Find where the given text appears and provide that cell's center as [x, y] coordinate. 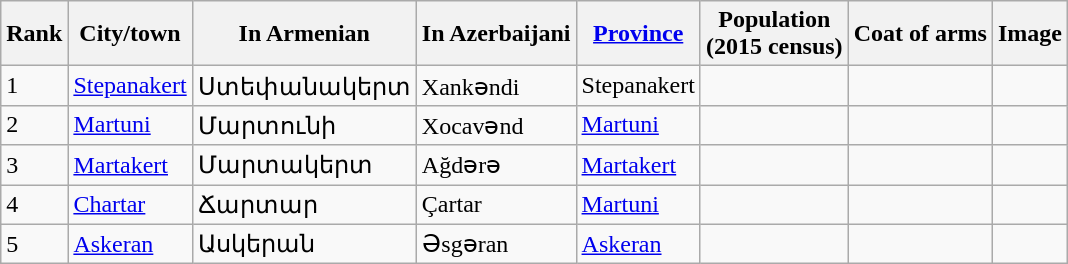
Province [638, 34]
Ճարտար [304, 204]
3 [34, 165]
In Azerbaijani [496, 34]
1 [34, 86]
Xankəndi [496, 86]
4 [34, 204]
Մարտակերտ [304, 165]
Մարտունի [304, 125]
City/town [130, 34]
Xocavənd [496, 125]
Chartar [130, 204]
Image [1030, 34]
Ասկերան [304, 244]
5 [34, 244]
2 [34, 125]
Ստեփանակերտ [304, 86]
In Armenian [304, 34]
Population (2015 census) [774, 34]
Çartar [496, 204]
Ağdərə [496, 165]
Rank [34, 34]
Coat of arms [920, 34]
Əsgəran [496, 244]
